Capture the cell that displays the provided text and extract its [x, y] central coordinate. 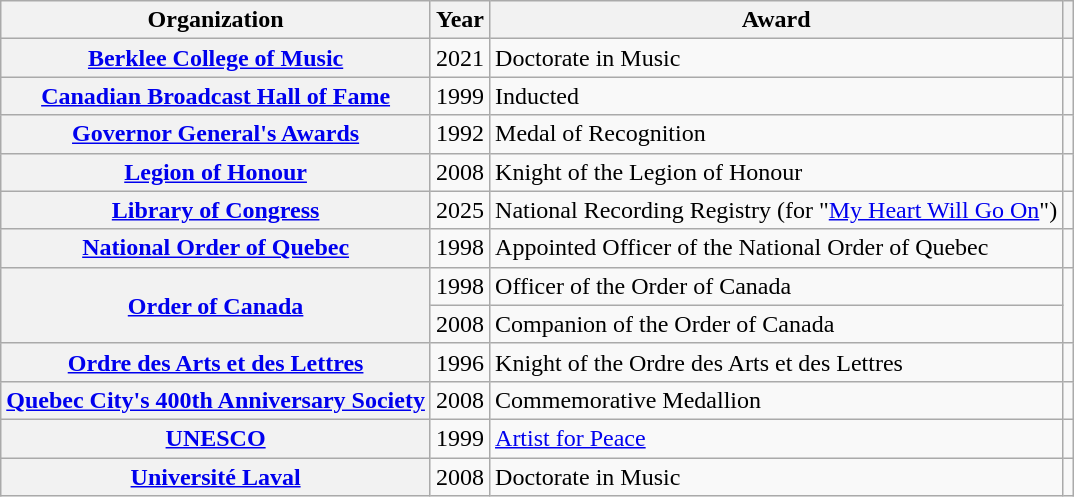
2025 [460, 210]
Award [776, 20]
Ordre des Arts et des Lettres [216, 362]
Medal of Recognition [776, 134]
Université Laval [216, 477]
Inducted [776, 96]
Knight of the Legion of Honour [776, 172]
Officer of the Order of Canada [776, 286]
National Order of Quebec [216, 248]
Library of Congress [216, 210]
Governor General's Awards [216, 134]
UNESCO [216, 438]
1996 [460, 362]
Legion of Honour [216, 172]
Quebec City's 400th Anniversary Society [216, 400]
Berklee College of Music [216, 58]
2021 [460, 58]
Organization [216, 20]
Artist for Peace [776, 438]
National Recording Registry (for "My Heart Will Go On") [776, 210]
1992 [460, 134]
Canadian Broadcast Hall of Fame [216, 96]
Commemorative Medallion [776, 400]
Knight of the Ordre des Arts et des Lettres [776, 362]
Order of Canada [216, 305]
Appointed Officer of the National Order of Quebec [776, 248]
Year [460, 20]
Companion of the Order of Canada [776, 324]
